Return (X, Y) of the center of cell containing provided text 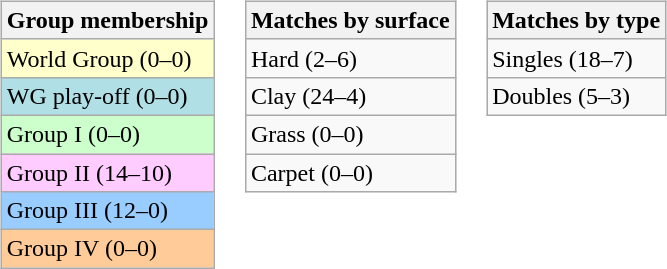
Group I (0–0) (108, 134)
Matches by surface (350, 20)
WG play-off (0–0) (108, 96)
Group III (12–0) (108, 211)
Hard (2–6) (350, 58)
Grass (0–0) (350, 134)
Doubles (5–3) (576, 96)
World Group (0–0) (108, 58)
Group IV (0–0) (108, 249)
Carpet (0–0) (350, 173)
Matches by type (576, 20)
Group II (14–10) (108, 173)
Singles (18–7) (576, 58)
Group membership (108, 20)
Clay (24–4) (350, 96)
